Determine the (X, Y) coordinate at the center of the cell enclosing the given text.  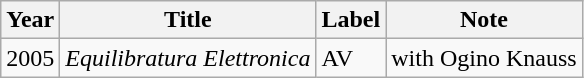
Label (351, 20)
Note (484, 20)
Title (188, 20)
Year (30, 20)
Equilibratura Elettronica (188, 58)
with Ogino Knauss (484, 58)
2005 (30, 58)
AV (351, 58)
